Extract the [X, Y] coordinate from the center of the cell holding the provided text.  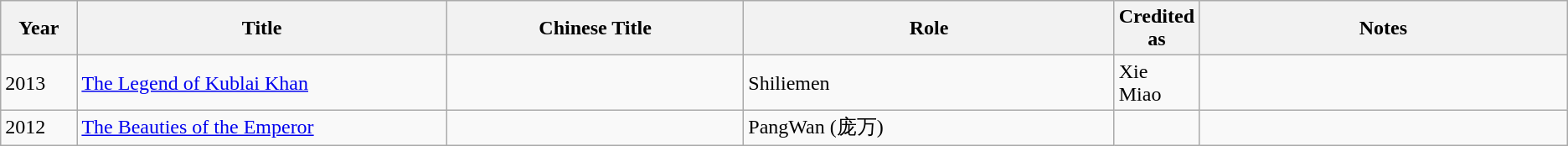
The Legend of Kublai Khan [262, 82]
PangWan (庞万) [929, 128]
Chinese Title [595, 29]
Title [262, 29]
2012 [39, 128]
The Beauties of the Emperor [262, 128]
Year [39, 29]
Shiliemen [929, 82]
2013 [39, 82]
Xie Miao [1156, 82]
Credited as [1156, 29]
Notes [1384, 29]
Role [929, 29]
